Extract the [x, y] coordinate from the center of the cell holding the provided text.  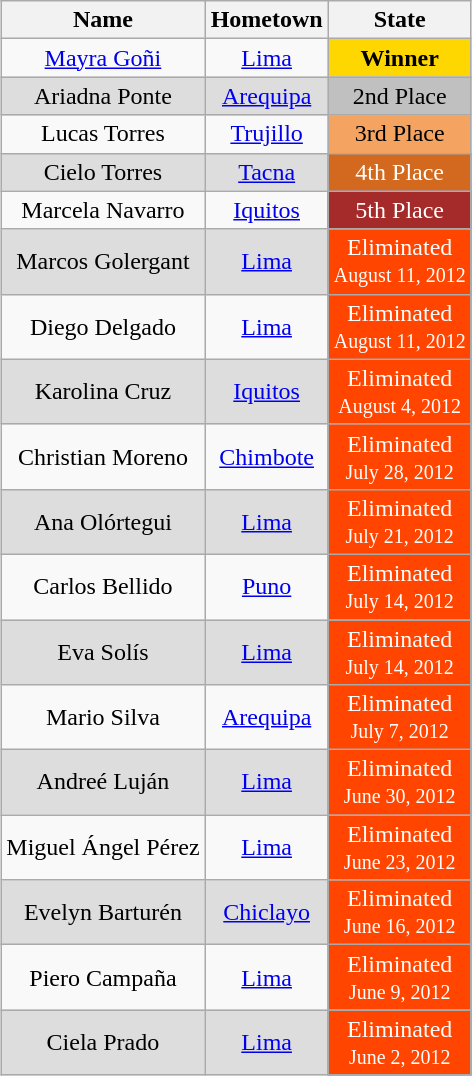
Lucas Torres [103, 134]
Evelyn Barturén [103, 912]
Chimbote [266, 456]
Mario Silva [103, 718]
EliminatedJuly 7, 2012 [400, 718]
EliminatedJune 23, 2012 [400, 848]
Eva Solís [103, 652]
EliminatedJune 9, 2012 [400, 978]
Piero Campaña [103, 978]
Marcela Navarro [103, 210]
5th Place [400, 210]
Ariadna Ponte [103, 96]
Chiclayo [266, 912]
Ciela Prado [103, 1042]
Name [103, 20]
Hometown [266, 20]
EliminatedJune 16, 2012 [400, 912]
3rd Place [400, 134]
Carlos Bellido [103, 586]
2nd Place [400, 96]
Andreé Luján [103, 782]
Trujillo [266, 134]
Marcos Golergant [103, 262]
Eliminated July 21, 2012 [400, 522]
Winner [400, 58]
Christian Moreno [103, 456]
Diego Delgado [103, 326]
Karolina Cruz [103, 392]
EliminatedJune 30, 2012 [400, 782]
Ana Olórtegui [103, 522]
Eliminated July 28, 2012 [400, 456]
Miguel Ángel Pérez [103, 848]
Tacna [266, 172]
Mayra Goñi [103, 58]
4th Place [400, 172]
Eliminated August 4, 2012 [400, 392]
State [400, 20]
Cielo Torres [103, 172]
Puno [266, 586]
EliminatedJune 2, 2012 [400, 1042]
